Determine the [X, Y] coordinate at the center of the cell enclosing the given text.  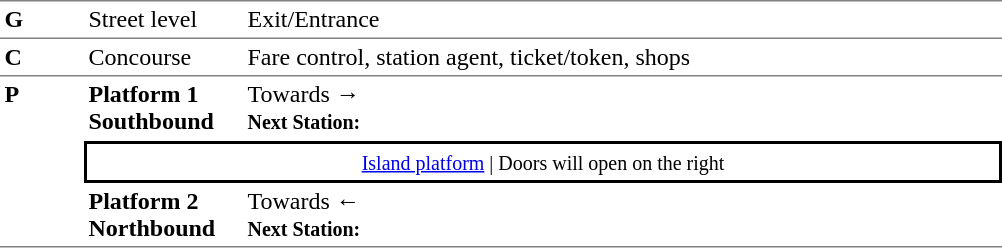
Towards ← Next Station: [622, 215]
P [42, 162]
G [42, 20]
Island platform | Doors will open on the right [543, 162]
C [42, 58]
Towards → Next Station: [622, 108]
Fare control, station agent, ticket/token, shops [622, 58]
Exit/Entrance [622, 20]
Street level [164, 20]
Platform 1Southbound [164, 108]
Platform 2Northbound [164, 215]
Concourse [164, 58]
